Return the (X, Y) coordinate for the center point of the cell that contains the specified text.  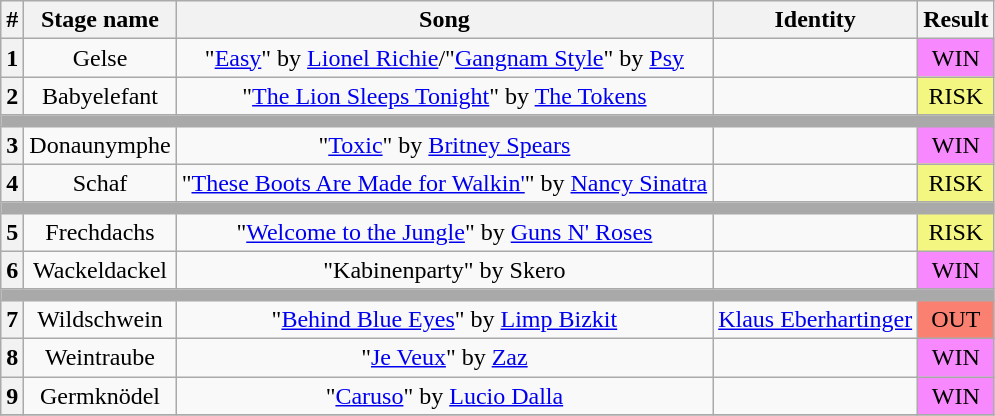
2 (12, 96)
Wackeldackel (100, 270)
3 (12, 145)
"Toxic" by Britney Spears (444, 145)
4 (12, 183)
Babyelefant (100, 96)
"Caruso" by Lucio Dalla (444, 395)
1 (12, 58)
"Easy" by Lionel Richie/"Gangnam Style" by Psy (444, 58)
Wildschwein (100, 319)
Song (444, 20)
Donaunymphe (100, 145)
# (12, 20)
5 (12, 232)
Identity (816, 20)
7 (12, 319)
"These Boots Are Made for Walkin'" by Nancy Sinatra (444, 183)
Weintraube (100, 357)
Germknödel (100, 395)
Result (956, 20)
"Je Veux" by Zaz (444, 357)
"The Lion Sleeps Tonight" by The Tokens (444, 96)
9 (12, 395)
Frechdachs (100, 232)
"Welcome to the Jungle" by Guns N' Roses (444, 232)
Schaf (100, 183)
6 (12, 270)
Gelse (100, 58)
8 (12, 357)
OUT (956, 319)
Stage name (100, 20)
"Behind Blue Eyes" by Limp Bizkit (444, 319)
"Kabinenparty" by Skero (444, 270)
Klaus Eberhartinger (816, 319)
